Identify which cell holds the provided text, then report its [X, Y] central coordinate. 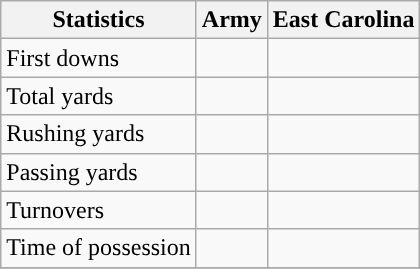
Time of possession [99, 248]
East Carolina [344, 20]
First downs [99, 58]
Total yards [99, 96]
Army [232, 20]
Passing yards [99, 172]
Statistics [99, 20]
Turnovers [99, 210]
Rushing yards [99, 134]
